Output the (X, Y) coordinate of the center of the cell containing the given text.  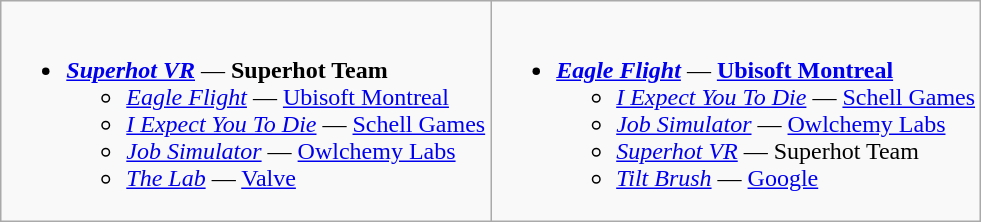
Superhot VR — Superhot TeamEagle Flight — Ubisoft MontrealI Expect You To Die — Schell GamesJob Simulator — Owlchemy LabsThe Lab — Valve (246, 112)
Eagle Flight — Ubisoft MontrealI Expect You To Die — Schell GamesJob Simulator — Owlchemy LabsSuperhot VR — Superhot TeamTilt Brush — Google (736, 112)
